Return the [x, y] coordinate for the center point of the cell that contains the specified text.  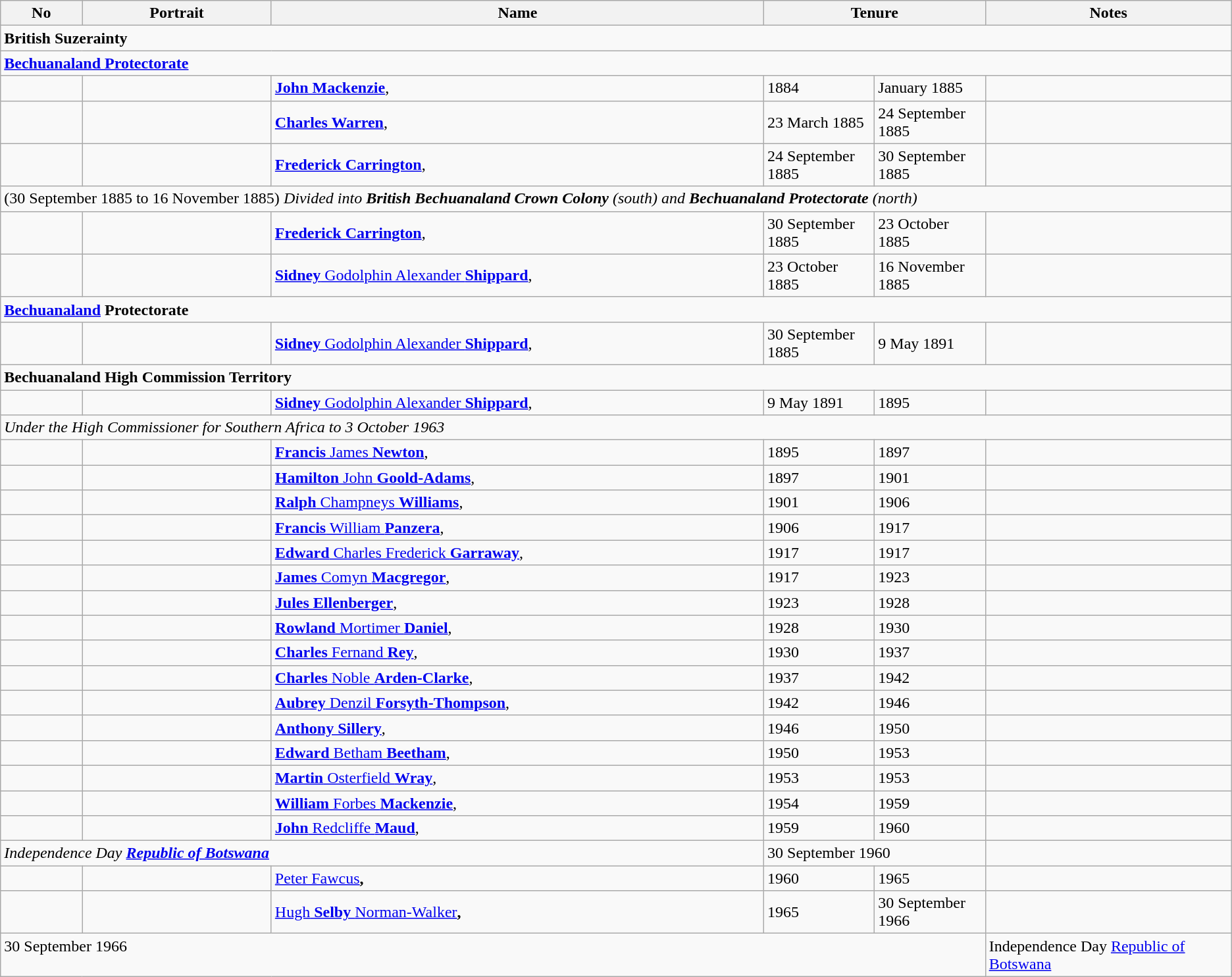
Hugh Selby Norman-Walker, [517, 912]
Under the High Commissioner for Southern Africa to 3 October 1963 [616, 428]
1954 [819, 803]
Portrait [177, 13]
(30 September 1885 to 16 November 1885) Divided into British Bechuanaland Crown Colony (south) and Bechuanaland Protectorate (north) [616, 199]
John Mackenzie, [517, 88]
16 November 1885 [930, 275]
23 March 1885 [819, 122]
30 September 1960 [875, 853]
Notes [1108, 13]
Edward Charles Frederick Garraway, [517, 553]
Charles Fernand Rey, [517, 653]
Francis James Newton, [517, 453]
Hamilton John Goold-Adams, [517, 478]
Aubrey Denzil Forsyth-Thompson, [517, 703]
John Redcliffe Maud, [517, 828]
British Suzerainty [616, 38]
January 1885 [930, 88]
Anthony Sillery, [517, 728]
Edward Betham Beetham, [517, 753]
Name [517, 13]
Tenure [875, 13]
Jules Ellenberger, [517, 603]
Peter Fawcus, [517, 878]
William Forbes Mackenzie, [517, 803]
Bechuanaland High Commission Territory [616, 377]
Francis William Panzera, [517, 528]
Charles Noble Arden-Clarke, [517, 678]
Rowland Mortimer Daniel, [517, 628]
1884 [819, 88]
James Comyn Macgregor, [517, 578]
No [41, 13]
Charles Warren, [517, 122]
Martin Osterfield Wray, [517, 778]
Ralph Champneys Williams, [517, 503]
